Capture the cell that displays the provided text and extract its [X, Y] central coordinate. 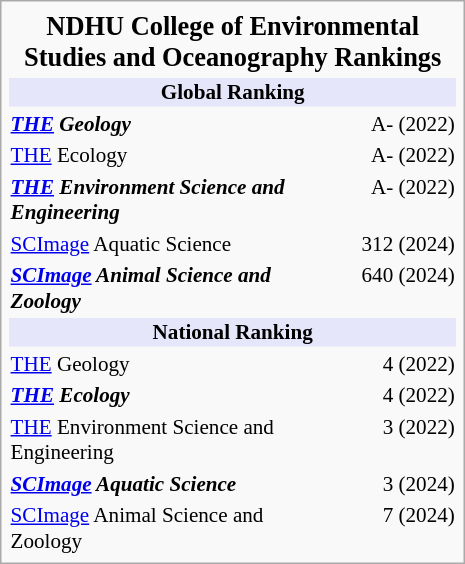
3 (2022) [390, 439]
NDHU College of Environmental Studies and Oceanography Rankings [232, 42]
640 (2024) [390, 288]
7 (2024) [390, 528]
Global Ranking [232, 92]
National Ranking [232, 332]
312 (2024) [390, 243]
3 (2024) [390, 483]
